Locate the cell with the specified text and output its (X, Y) center coordinate. 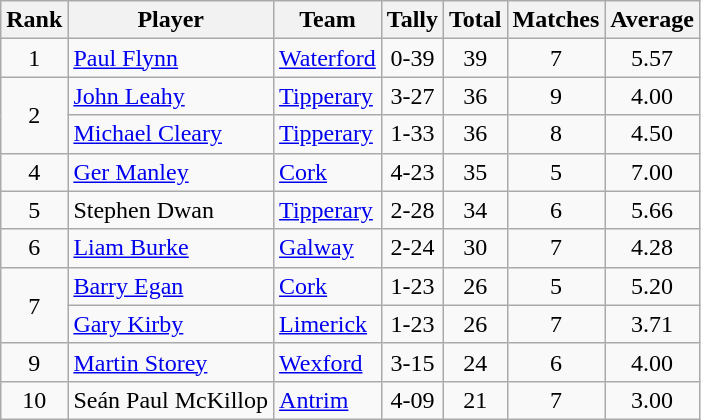
Total (476, 20)
Martin Storey (171, 362)
4-23 (412, 172)
Ger Manley (171, 172)
21 (476, 400)
Team (328, 20)
2-24 (412, 248)
Paul Flynn (171, 58)
Liam Burke (171, 248)
Wexford (328, 362)
4 (34, 172)
5.57 (652, 58)
4.50 (652, 134)
34 (476, 210)
Michael Cleary (171, 134)
5.66 (652, 210)
3.71 (652, 324)
4-09 (412, 400)
5.20 (652, 286)
John Leahy (171, 96)
7.00 (652, 172)
Matches (556, 20)
Rank (34, 20)
8 (556, 134)
1 (34, 58)
3-27 (412, 96)
Gary Kirby (171, 324)
10 (34, 400)
39 (476, 58)
Seán Paul McKillop (171, 400)
Antrim (328, 400)
Waterford (328, 58)
Limerick (328, 324)
Tally (412, 20)
0-39 (412, 58)
2-28 (412, 210)
Average (652, 20)
35 (476, 172)
30 (476, 248)
1-33 (412, 134)
Galway (328, 248)
3-15 (412, 362)
Barry Egan (171, 286)
Player (171, 20)
2 (34, 115)
24 (476, 362)
Stephen Dwan (171, 210)
4.28 (652, 248)
3.00 (652, 400)
